Pinpoint the cell where the given text exists, returning its [X, Y] midpoint coordinate. 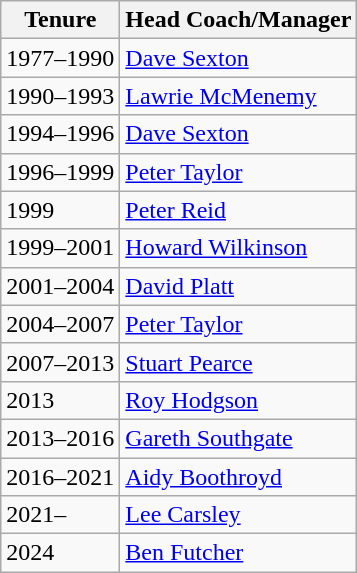
1999–2001 [60, 248]
Lee Carsley [238, 515]
1999 [60, 210]
1977–1990 [60, 58]
1990–1993 [60, 96]
2013–2016 [60, 438]
1994–1996 [60, 134]
2021– [60, 515]
Lawrie McMenemy [238, 96]
2016–2021 [60, 477]
Gareth Southgate [238, 438]
2013 [60, 400]
2007–2013 [60, 362]
Tenure [60, 20]
Howard Wilkinson [238, 248]
Roy Hodgson [238, 400]
David Platt [238, 286]
1996–1999 [60, 172]
Peter Reid [238, 210]
Stuart Pearce [238, 362]
2004–2007 [60, 324]
2024 [60, 553]
Aidy Boothroyd [238, 477]
2001–2004 [60, 286]
Ben Futcher [238, 553]
Head Coach/Manager [238, 20]
